Return the [X, Y] coordinate for the center point of the cell that contains the specified text.  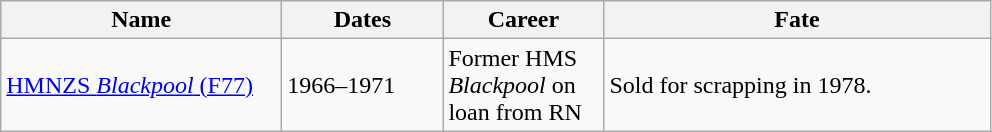
Career [524, 20]
1966–1971 [362, 85]
Fate [797, 20]
HMNZS Blackpool (F77) [142, 85]
Sold for scrapping in 1978. [797, 85]
Dates [362, 20]
Name [142, 20]
Former HMS Blackpool on loan from RN [524, 85]
